Detect which cell encompasses the target text, then output its [x, y] center coordinate. 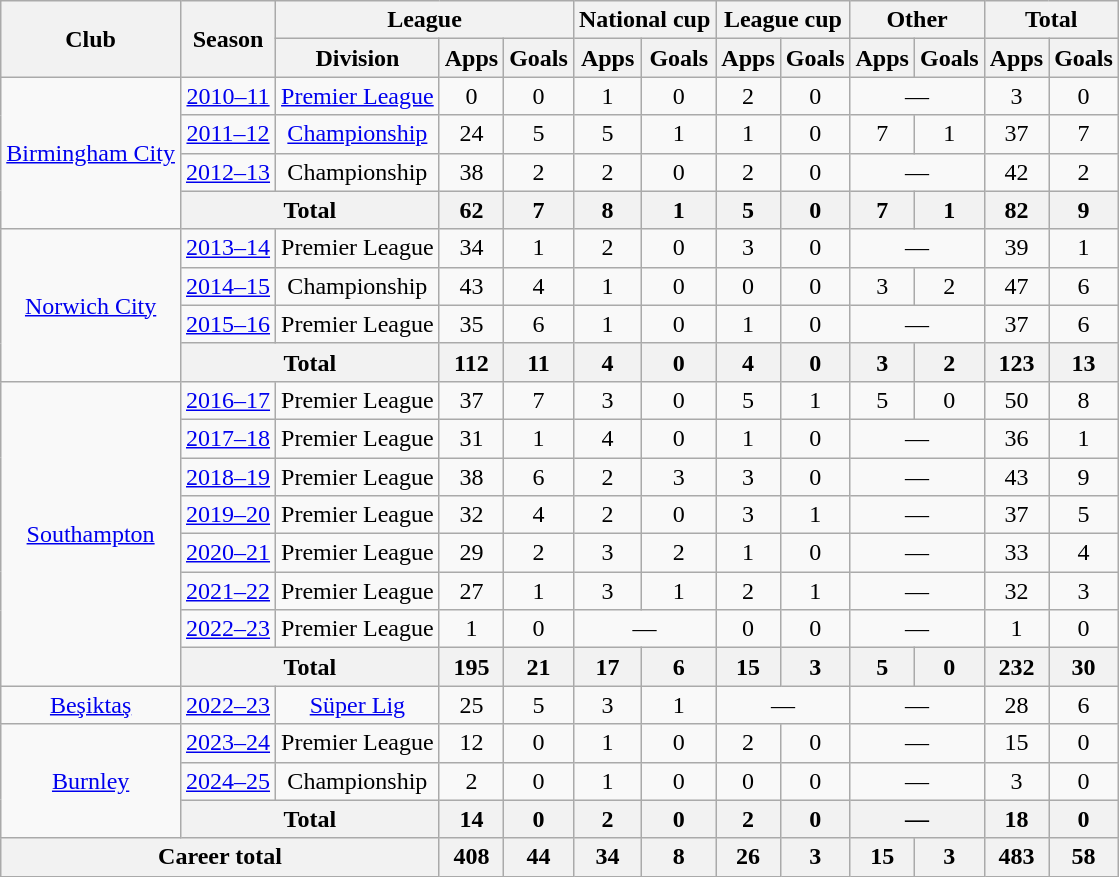
Süper Lig [358, 705]
2024–25 [228, 781]
25 [471, 705]
30 [1084, 667]
2014–15 [228, 286]
112 [471, 362]
123 [1016, 362]
2015–16 [228, 324]
Beşiktaş [91, 705]
2017–18 [228, 438]
2012–13 [228, 172]
National cup [644, 20]
2020–21 [228, 553]
33 [1016, 553]
12 [471, 743]
82 [1016, 210]
36 [1016, 438]
Division [358, 58]
Southampton [91, 533]
2018–19 [228, 477]
Birmingham City [91, 153]
27 [471, 591]
Burnley [91, 781]
2016–17 [228, 400]
11 [539, 362]
League [425, 20]
47 [1016, 286]
17 [607, 667]
24 [471, 134]
2019–20 [228, 515]
28 [1016, 705]
39 [1016, 248]
21 [539, 667]
13 [1084, 362]
195 [471, 667]
42 [1016, 172]
Career total [220, 857]
Season [228, 39]
2011–12 [228, 134]
Other [917, 20]
League cup [783, 20]
Norwich City [91, 305]
58 [1084, 857]
2013–14 [228, 248]
44 [539, 857]
26 [748, 857]
62 [471, 210]
50 [1016, 400]
14 [471, 819]
2023–24 [228, 743]
408 [471, 857]
31 [471, 438]
29 [471, 553]
Club [91, 39]
2021–22 [228, 591]
35 [471, 324]
2010–11 [228, 96]
483 [1016, 857]
18 [1016, 819]
232 [1016, 667]
